Return the (x, y) coordinate for the center point of the cell that contains the specified text.  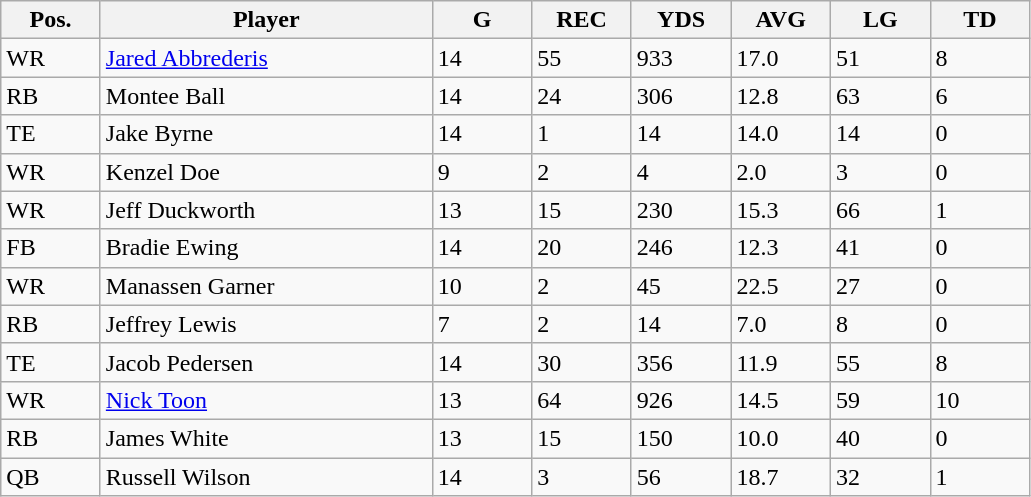
7.0 (781, 324)
Jake Byrne (266, 134)
356 (681, 362)
2.0 (781, 172)
933 (681, 58)
12.3 (781, 248)
24 (582, 96)
Russell Wilson (266, 477)
Montee Ball (266, 96)
14.5 (781, 400)
Manassen Garner (266, 286)
12.8 (781, 96)
59 (880, 400)
REC (582, 20)
41 (880, 248)
30 (582, 362)
TD (980, 20)
Bradie Ewing (266, 248)
4 (681, 172)
230 (681, 210)
306 (681, 96)
James White (266, 438)
45 (681, 286)
7 (482, 324)
926 (681, 400)
15.3 (781, 210)
9 (482, 172)
246 (681, 248)
63 (880, 96)
14.0 (781, 134)
LG (880, 20)
YDS (681, 20)
AVG (781, 20)
Jeff Duckworth (266, 210)
Jared Abbrederis (266, 58)
G (482, 20)
17.0 (781, 58)
Jacob Pedersen (266, 362)
QB (51, 477)
18.7 (781, 477)
51 (880, 58)
22.5 (781, 286)
Nick Toon (266, 400)
27 (880, 286)
64 (582, 400)
150 (681, 438)
11.9 (781, 362)
10.0 (781, 438)
6 (980, 96)
Pos. (51, 20)
Kenzel Doe (266, 172)
Player (266, 20)
56 (681, 477)
FB (51, 248)
40 (880, 438)
32 (880, 477)
Jeffrey Lewis (266, 324)
20 (582, 248)
66 (880, 210)
